Output the [X, Y] coordinate of the center of the cell containing the given text.  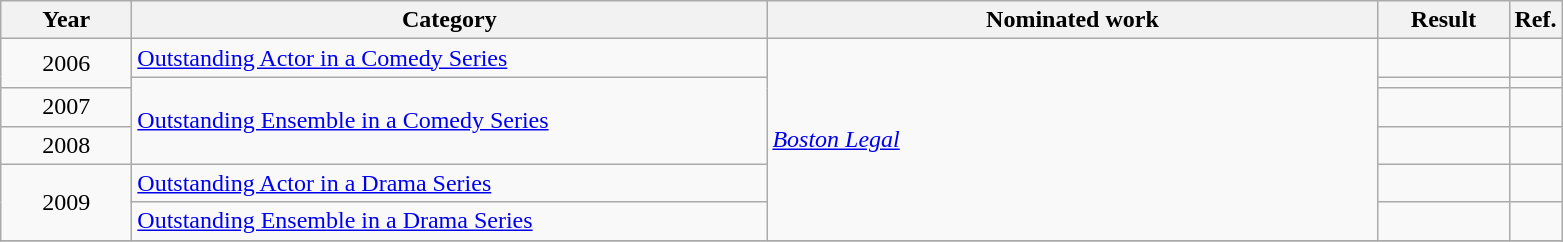
Category [450, 20]
Ref. [1536, 20]
2009 [66, 202]
Boston Legal [1072, 140]
Outstanding Actor in a Comedy Series [450, 58]
2008 [66, 145]
Nominated work [1072, 20]
2007 [66, 107]
Year [66, 20]
Outstanding Ensemble in a Comedy Series [450, 120]
2006 [66, 64]
Outstanding Ensemble in a Drama Series [450, 221]
Outstanding Actor in a Drama Series [450, 183]
Result [1444, 20]
